Pinpoint the cell where the given text exists, returning its [x, y] midpoint coordinate. 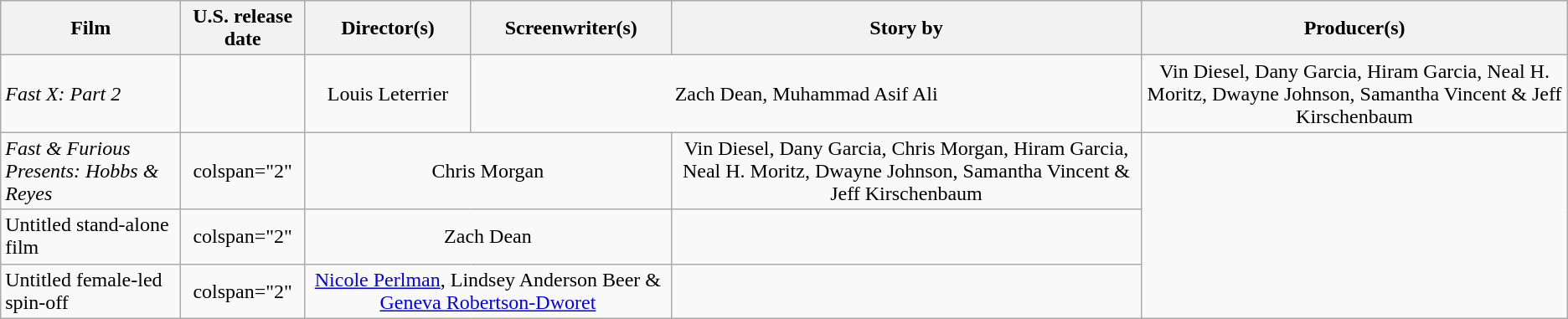
Director(s) [389, 28]
Zach Dean [487, 236]
Vin Diesel, Dany Garcia, Chris Morgan, Hiram Garcia, Neal H. Moritz, Dwayne Johnson, Samantha Vincent & Jeff Kirschenbaum [906, 171]
Untitled female-led spin-off [90, 291]
Vin Diesel, Dany Garcia, Hiram Garcia, Neal H. Moritz, Dwayne Johnson, Samantha Vincent & Jeff Kirschenbaum [1354, 94]
Nicole Perlman, Lindsey Anderson Beer & Geneva Robertson-Dworet [487, 291]
Producer(s) [1354, 28]
U.S. release date [243, 28]
Zach Dean, Muhammad Asif Ali [806, 94]
Untitled stand-alone film [90, 236]
Story by [906, 28]
Chris Morgan [487, 171]
Screenwriter(s) [571, 28]
Film [90, 28]
Louis Leterrier [389, 94]
Fast & Furious Presents: Hobbs & Reyes [90, 171]
Fast X: Part 2 [90, 94]
